Extract the (x, y) coordinate from the center of the cell holding the provided text.  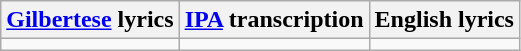
IPA transcription (274, 20)
English lyrics (444, 20)
Gilbertese lyrics (90, 20)
